Detect which cell encompasses the target text, then output its [X, Y] center coordinate. 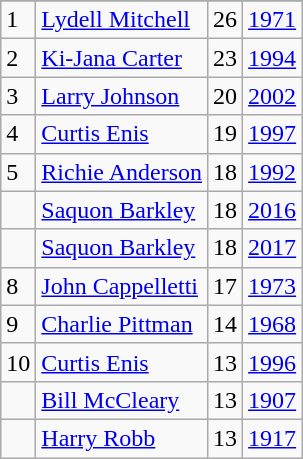
19 [226, 134]
Lydell Mitchell [122, 20]
5 [18, 172]
20 [226, 96]
2017 [272, 248]
1992 [272, 172]
1 [18, 20]
1907 [272, 400]
14 [226, 324]
26 [226, 20]
2016 [272, 210]
3 [18, 96]
2 [18, 58]
2002 [272, 96]
Charlie Pittman [122, 324]
1968 [272, 324]
Bill McCleary [122, 400]
Richie Anderson [122, 172]
Ki-Jana Carter [122, 58]
Harry Robb [122, 438]
Larry Johnson [122, 96]
1997 [272, 134]
10 [18, 362]
17 [226, 286]
1994 [272, 58]
1917 [272, 438]
9 [18, 324]
4 [18, 134]
8 [18, 286]
John Cappelletti [122, 286]
1971 [272, 20]
1996 [272, 362]
23 [226, 58]
1973 [272, 286]
